Pinpoint the cell where the given text exists, returning its [x, y] midpoint coordinate. 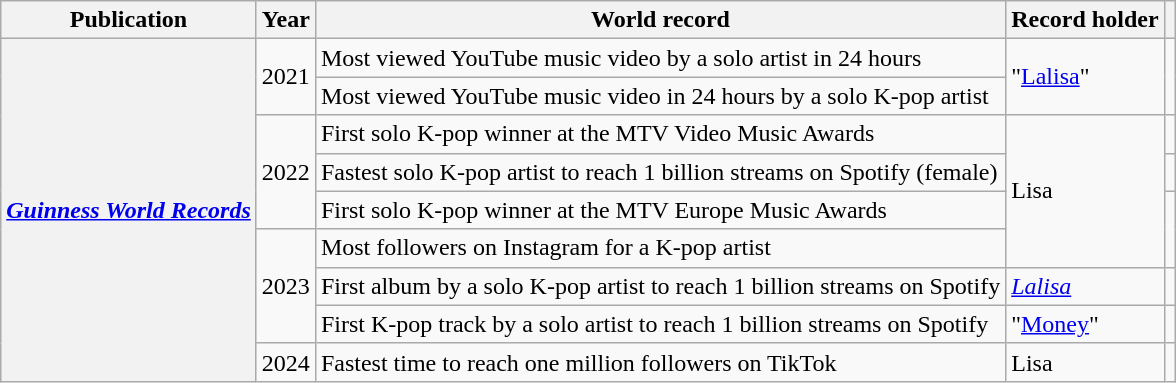
2021 [286, 77]
"Lalisa" [1085, 77]
Fastest solo K-pop artist to reach 1 billion streams on Spotify (female) [660, 172]
First solo K-pop winner at the MTV Video Music Awards [660, 134]
Lalisa [1085, 286]
"Money" [1085, 324]
Record holder [1085, 20]
Most followers on Instagram for a K-pop artist [660, 248]
2024 [286, 362]
World record [660, 20]
Fastest time to reach one million followers on TikTok [660, 362]
First K-pop track by a solo artist to reach 1 billion streams on Spotify [660, 324]
First solo K-pop winner at the MTV Europe Music Awards [660, 210]
2022 [286, 172]
Most viewed YouTube music video by a solo artist in 24 hours [660, 58]
Most viewed YouTube music video in 24 hours by a solo K-pop artist [660, 96]
First album by a solo K-pop artist to reach 1 billion streams on Spotify [660, 286]
Year [286, 20]
2023 [286, 286]
Guinness World Records [129, 210]
Publication [129, 20]
